Find where the given text appears and provide that cell's center as (X, Y) coordinate. 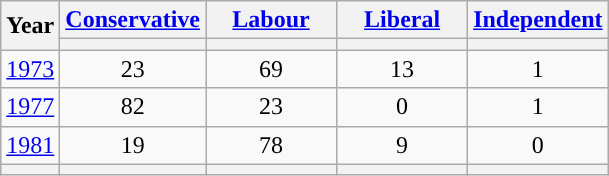
Conservative (133, 20)
9 (402, 145)
69 (272, 69)
Liberal (402, 20)
1973 (30, 69)
82 (133, 107)
78 (272, 145)
Year (30, 26)
19 (133, 145)
Independent (538, 20)
1977 (30, 107)
13 (402, 69)
1981 (30, 145)
Labour (272, 20)
